Output the [X, Y] coordinate of the center of the cell containing the given text.  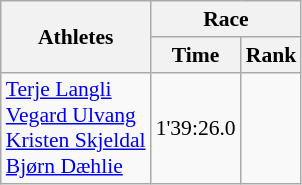
Rank [272, 55]
1'39:26.0 [196, 128]
Athletes [76, 36]
Race [226, 19]
Terje LangliVegard UlvangKristen SkjeldalBjørn Dæhlie [76, 128]
Time [196, 55]
